Pinpoint the cell where the given text exists, returning its (X, Y) midpoint coordinate. 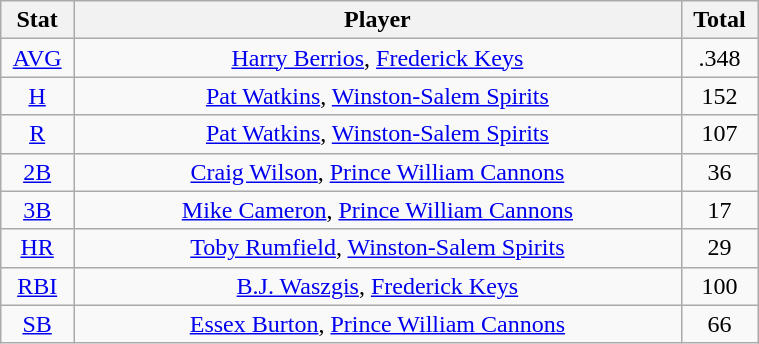
Stat (38, 20)
2B (38, 172)
17 (719, 210)
Player (378, 20)
66 (719, 324)
HR (38, 248)
Craig Wilson, Prince William Cannons (378, 172)
100 (719, 286)
Mike Cameron, Prince William Cannons (378, 210)
Essex Burton, Prince William Cannons (378, 324)
36 (719, 172)
29 (719, 248)
3B (38, 210)
Total (719, 20)
B.J. Waszgis, Frederick Keys (378, 286)
.348 (719, 58)
107 (719, 134)
RBI (38, 286)
152 (719, 96)
Harry Berrios, Frederick Keys (378, 58)
SB (38, 324)
R (38, 134)
AVG (38, 58)
H (38, 96)
Toby Rumfield, Winston-Salem Spirits (378, 248)
